For the text-containing cell, return its midpoint in (x, y) coordinate format. 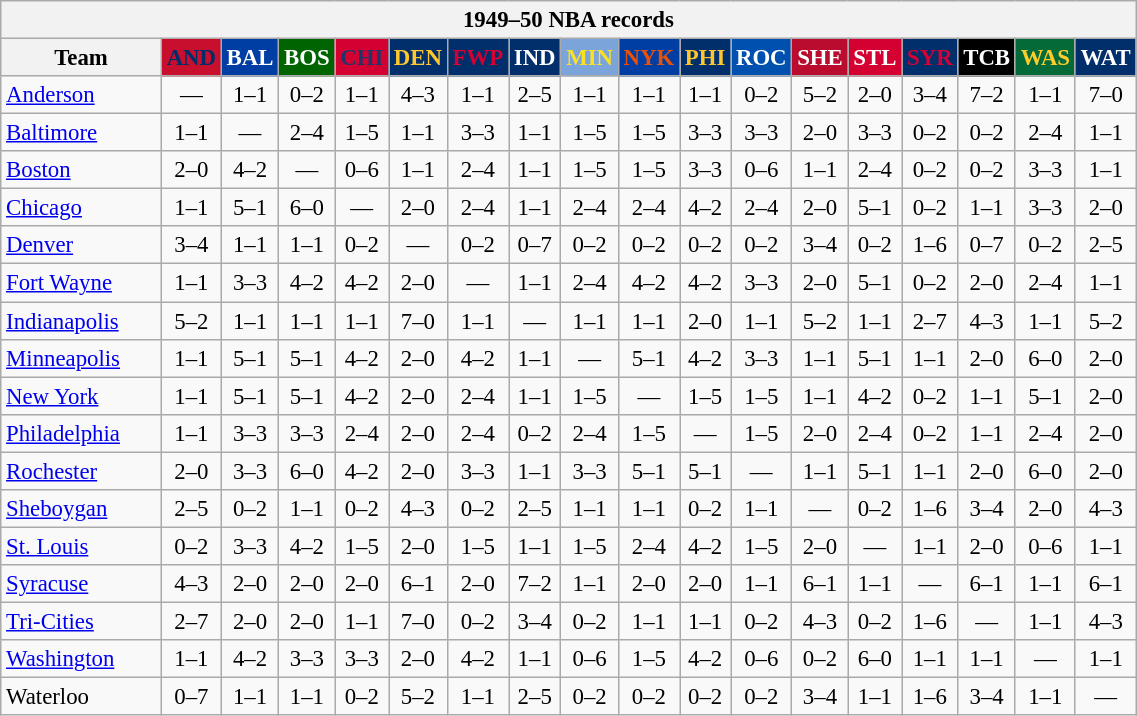
BAL (250, 58)
Rochester (82, 471)
CHI (362, 58)
St. Louis (82, 546)
IND (534, 58)
Indianapolis (82, 321)
Syracuse (82, 584)
STL (875, 58)
TCB (986, 58)
Minneapolis (82, 358)
NYK (648, 58)
ROC (762, 58)
WAS (1045, 58)
FWP (478, 58)
New York (82, 396)
Boston (82, 170)
Washington (82, 659)
Anderson (82, 95)
Chicago (82, 208)
Denver (82, 245)
SHE (820, 58)
DEN (418, 58)
Fort Wayne (82, 283)
MIN (590, 58)
BOS (307, 58)
PHI (706, 58)
Philadelphia (82, 433)
AND (191, 58)
Sheboygan (82, 509)
WAT (1106, 58)
Team (82, 58)
Tri-Cities (82, 621)
1949–50 NBA records (568, 20)
Waterloo (82, 697)
Baltimore (82, 133)
SYR (930, 58)
